Find where the given text appears and provide that cell's center as [X, Y] coordinate. 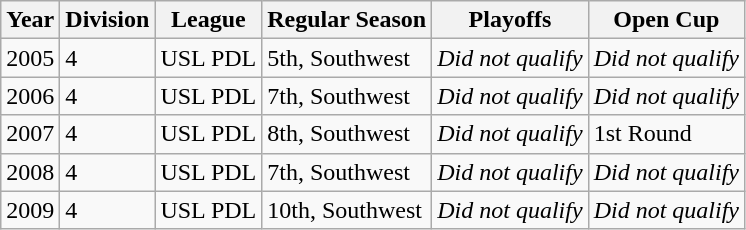
10th, Southwest [347, 210]
Open Cup [666, 20]
2007 [30, 134]
Playoffs [510, 20]
Division [108, 20]
8th, Southwest [347, 134]
2006 [30, 96]
Year [30, 20]
2005 [30, 58]
Regular Season [347, 20]
2008 [30, 172]
5th, Southwest [347, 58]
1st Round [666, 134]
League [208, 20]
2009 [30, 210]
